For the text-containing cell, return its midpoint in (X, Y) coordinate format. 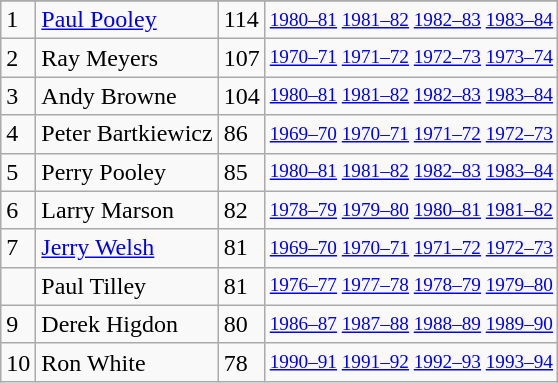
Jerry Welsh (127, 248)
10 (18, 362)
7 (18, 248)
Andy Browne (127, 96)
114 (242, 20)
104 (242, 96)
1990–91 1991–92 1992–93 1993–94 (411, 362)
1986–87 1987–88 1988–89 1989–90 (411, 324)
9 (18, 324)
Paul Pooley (127, 20)
6 (18, 210)
1 (18, 20)
Derek Higdon (127, 324)
86 (242, 134)
1976–77 1977–78 1978–79 1979–80 (411, 286)
Ray Meyers (127, 58)
Ron White (127, 362)
4 (18, 134)
107 (242, 58)
85 (242, 172)
78 (242, 362)
Perry Pooley (127, 172)
82 (242, 210)
2 (18, 58)
Larry Marson (127, 210)
3 (18, 96)
80 (242, 324)
1970–71 1971–72 1972–73 1973–74 (411, 58)
Paul Tilley (127, 286)
5 (18, 172)
Peter Bartkiewicz (127, 134)
1978–79 1979–80 1980–81 1981–82 (411, 210)
